Output the [x, y] coordinate of the center of the cell containing the given text.  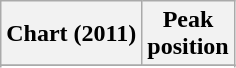
Peakposition [188, 34]
Chart (2011) [72, 34]
